Output the (x, y) coordinate of the center of the cell containing the given text.  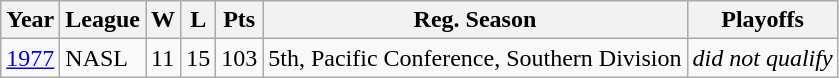
Playoffs (762, 20)
Reg. Season (475, 20)
W (164, 20)
1977 (30, 58)
103 (240, 58)
NASL (103, 58)
15 (198, 58)
Year (30, 20)
League (103, 20)
5th, Pacific Conference, Southern Division (475, 58)
did not qualify (762, 58)
L (198, 20)
Pts (240, 20)
11 (164, 58)
